Pinpoint the cell where the given text exists, returning its (x, y) midpoint coordinate. 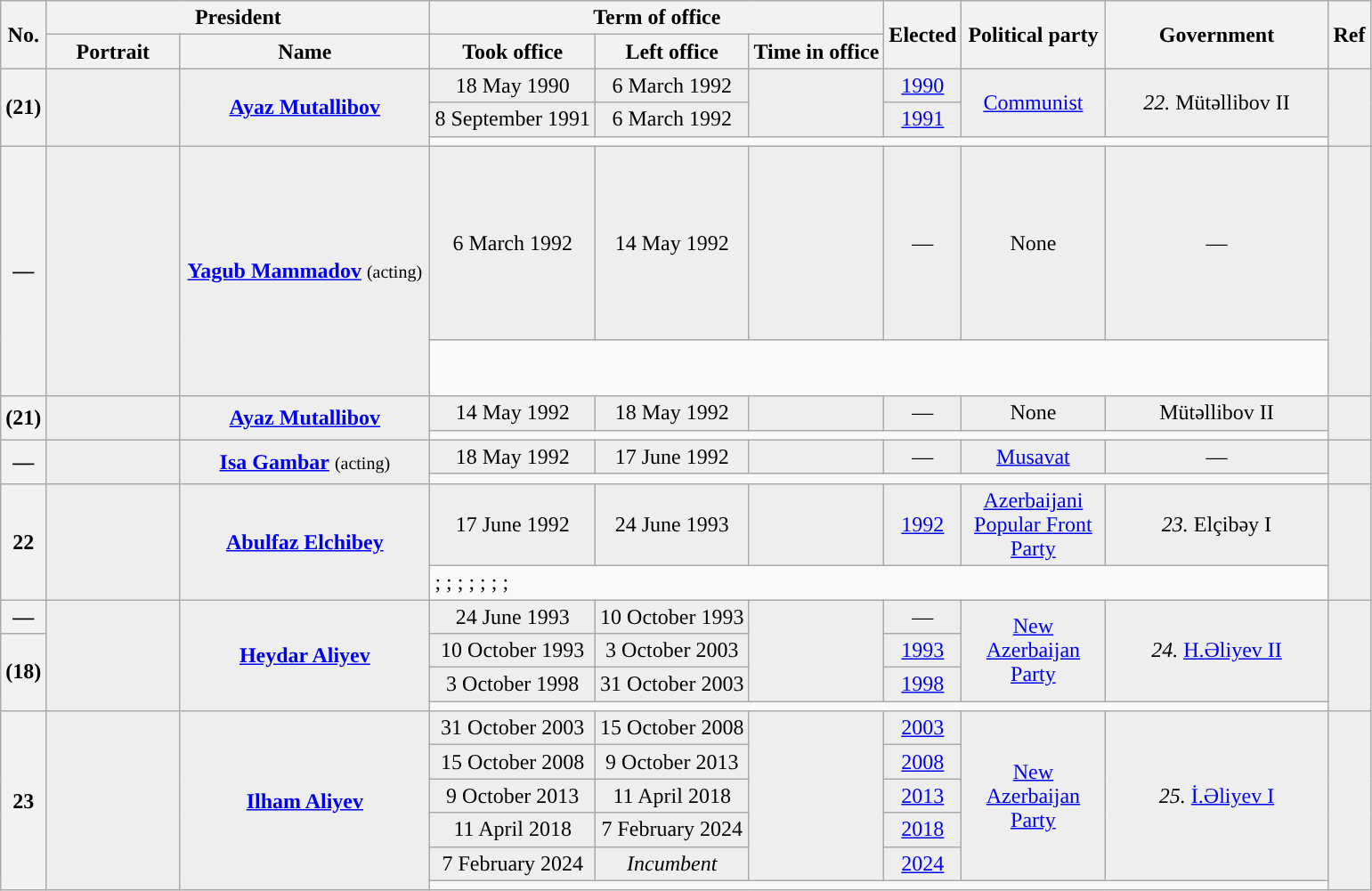
23. Elçibəy I (1216, 524)
2008 (922, 762)
Isa Gambar (acting) (304, 461)
Term of office (657, 18)
3 October 1998 (513, 684)
22. Mütəllibov II (1216, 102)
8 September 1991 (513, 119)
1998 (922, 684)
1992 (922, 524)
Incumbent (672, 863)
Ilham Aliyev (304, 801)
1993 (922, 651)
2003 (922, 728)
Left office (672, 52)
2024 (922, 863)
1991 (922, 119)
18 May 1990 (513, 85)
(18) (23, 673)
2018 (922, 830)
25. İ.Əliyev I (1216, 796)
Political party (1033, 35)
Time in office (816, 52)
23 (23, 801)
Communist (1033, 102)
Mütəllibov II (1216, 413)
Took office (513, 52)
3 October 2003 (672, 651)
Government (1216, 35)
; ; ; ; ; ; ; (880, 582)
1990 (922, 85)
Heydar Aliyev (304, 655)
President (239, 18)
Yagub Mammadov (acting) (304, 271)
No. (23, 35)
Abulfaz Elchibey (304, 541)
Musavat (1033, 457)
2013 (922, 796)
Ref (1350, 35)
Name (304, 52)
Azerbaijani Popular Front Party (1033, 524)
Elected (922, 35)
22 (23, 541)
Portrait (113, 52)
24. H.Əliyev II (1216, 651)
